Output the [x, y] coordinate of the center of the cell containing the given text.  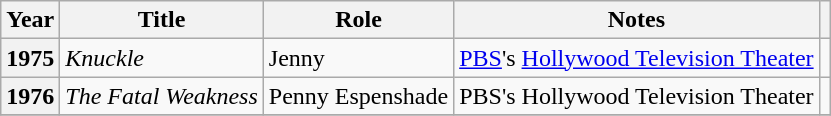
Year [30, 20]
Role [358, 20]
Jenny [358, 58]
Knuckle [162, 58]
Title [162, 20]
The Fatal Weakness [162, 96]
1975 [30, 58]
Penny Espenshade [358, 96]
1976 [30, 96]
Notes [636, 20]
